Pinpoint the cell where the given text exists, returning its (x, y) midpoint coordinate. 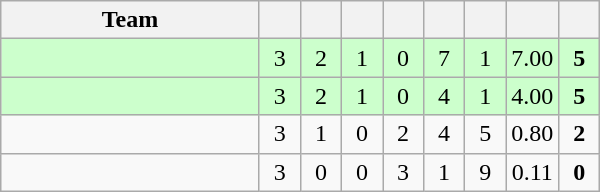
Team (130, 20)
4.00 (532, 96)
7 (444, 58)
9 (486, 172)
0.11 (532, 172)
0.80 (532, 134)
7.00 (532, 58)
